Extract the [X, Y] coordinate from the center of the cell holding the provided text.  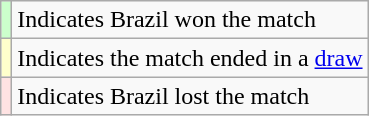
Indicates the match ended in a draw [190, 58]
Indicates Brazil lost the match [190, 96]
Indicates Brazil won the match [190, 20]
